Search for the cell housing the specified text and yield its (x, y) center coordinate. 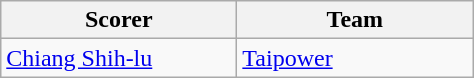
Taipower (355, 58)
Chiang Shih-lu (119, 58)
Scorer (119, 20)
Team (355, 20)
